Provide the (x, y) coordinate of the cell's center where the given text is located.  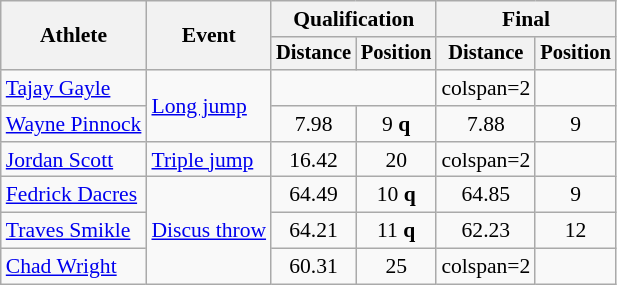
10 q (396, 195)
11 q (396, 231)
Qualification (354, 19)
Traves Smikle (74, 231)
16.42 (314, 160)
Jordan Scott (74, 160)
Fedrick Dacres (74, 195)
64.21 (314, 231)
64.85 (486, 195)
Long jump (208, 106)
9 q (396, 124)
Tajay Gayle (74, 88)
12 (575, 231)
Event (208, 36)
62.23 (486, 231)
60.31 (314, 267)
25 (396, 267)
Wayne Pinnock (74, 124)
Chad Wright (74, 267)
20 (396, 160)
Discus throw (208, 230)
Athlete (74, 36)
Triple jump (208, 160)
7.98 (314, 124)
64.49 (314, 195)
Final (526, 19)
7.88 (486, 124)
